Provide the (x, y) coordinate of the cell's center where the given text is located.  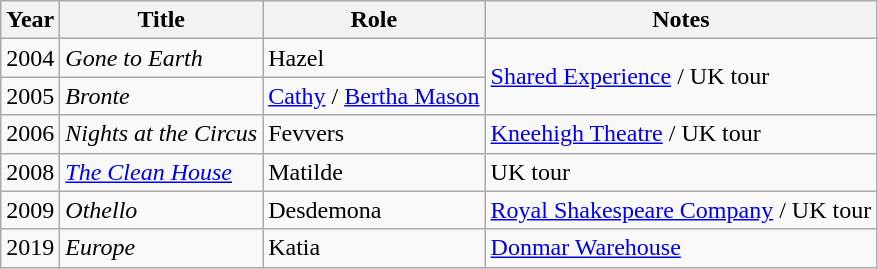
2006 (30, 134)
Title (162, 20)
Desdemona (374, 210)
2004 (30, 58)
2019 (30, 248)
Katia (374, 248)
2008 (30, 172)
Hazel (374, 58)
Cathy / Bertha Mason (374, 96)
Nights at the Circus (162, 134)
Fevvers (374, 134)
Othello (162, 210)
The Clean House (162, 172)
Donmar Warehouse (681, 248)
2005 (30, 96)
Matilde (374, 172)
Bronte (162, 96)
Notes (681, 20)
Shared Experience / UK tour (681, 77)
Kneehigh Theatre / UK tour (681, 134)
Role (374, 20)
2009 (30, 210)
Year (30, 20)
Royal Shakespeare Company / UK tour (681, 210)
Europe (162, 248)
Gone to Earth (162, 58)
UK tour (681, 172)
